Return the [X, Y] coordinate for the center point of the cell that contains the specified text.  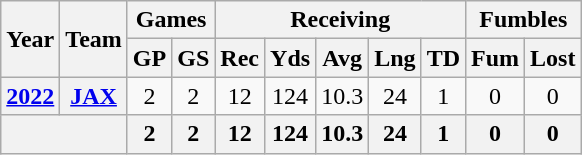
GS [194, 58]
JAX [94, 96]
GP [149, 58]
Yds [290, 58]
TD [443, 58]
Year [30, 39]
Receiving [340, 20]
Lng [395, 58]
Lost [553, 58]
Rec [240, 58]
2022 [30, 96]
Fumbles [524, 20]
Team [94, 39]
Fum [496, 58]
Avg [342, 58]
Games [170, 20]
